Return the (x, y) coordinate for the center point of the cell that contains the specified text.  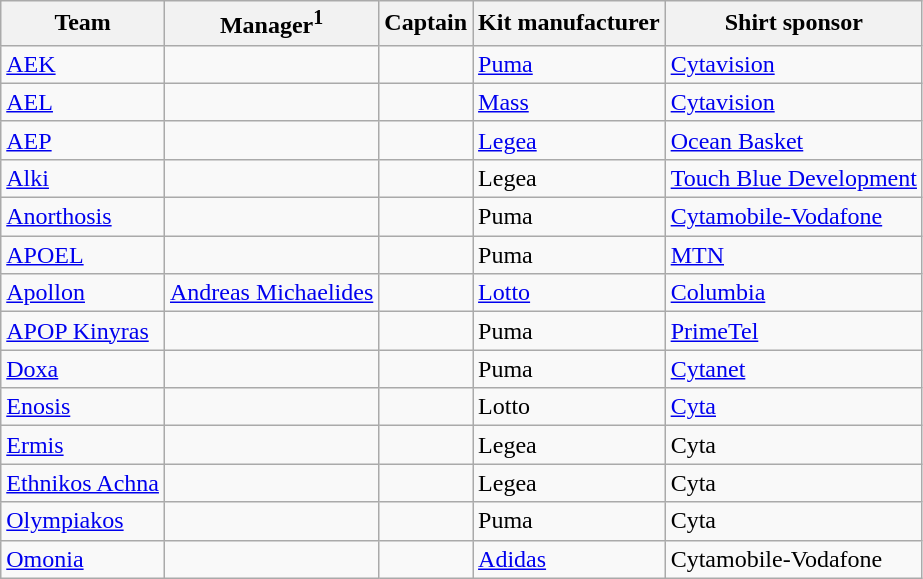
Manager1 (271, 24)
Andreas Michaelides (271, 293)
Kit manufacturer (570, 24)
Ethnikos Achna (83, 483)
MTN (794, 255)
Touch Blue Development (794, 178)
APOEL (83, 255)
Columbia (794, 293)
Omonia (83, 559)
Alki (83, 178)
Apollon (83, 293)
AEL (83, 102)
Shirt sponsor (794, 24)
Adidas (570, 559)
Doxa (83, 369)
Ocean Basket (794, 140)
Captain (426, 24)
Mass (570, 102)
Enosis (83, 407)
AEP (83, 140)
PrimeTel (794, 331)
Team (83, 24)
APOP Kinyras (83, 331)
Ermis (83, 445)
Cytanet (794, 369)
Olympiakos (83, 521)
Anorthosis (83, 217)
AEK (83, 64)
